Pinpoint the cell where the given text exists, returning its [x, y] midpoint coordinate. 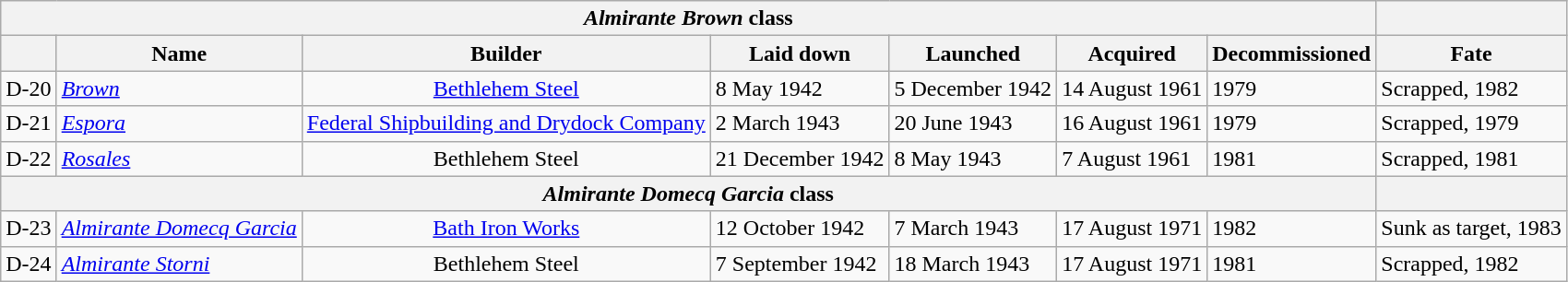
Scrapped, 1981 [1472, 159]
5 December 1942 [973, 88]
8 May 1943 [973, 159]
Almirante Storni [179, 264]
Name [179, 53]
Federal Shipbuilding and Drydock Company [505, 123]
16 August 1961 [1133, 123]
Sunk as target, 1983 [1472, 229]
7 March 1943 [973, 229]
Builder [505, 53]
Brown [179, 88]
Bath Iron Works [505, 229]
D-20 [29, 88]
20 June 1943 [973, 123]
Acquired [1133, 53]
D-23 [29, 229]
12 October 1942 [800, 229]
Almirante Brown class [688, 18]
18 March 1943 [973, 264]
D-21 [29, 123]
Espora [179, 123]
7 August 1961 [1133, 159]
D-24 [29, 264]
8 May 1942 [800, 88]
Almirante Domecq Garcia class [688, 194]
Rosales [179, 159]
Laid down [800, 53]
21 December 1942 [800, 159]
Decommissioned [1291, 53]
1982 [1291, 229]
Almirante Domecq Garcia [179, 229]
14 August 1961 [1133, 88]
7 September 1942 [800, 264]
2 March 1943 [800, 123]
Fate [1472, 53]
Launched [973, 53]
Scrapped, 1979 [1472, 123]
D-22 [29, 159]
